For the text-containing cell, return its midpoint in [x, y] coordinate format. 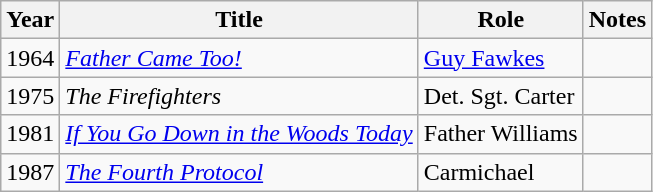
1981 [30, 134]
Carmichael [500, 172]
The Firefighters [239, 96]
The Fourth Protocol [239, 172]
Title [239, 20]
Year [30, 20]
Role [500, 20]
1964 [30, 58]
1975 [30, 96]
Det. Sgt. Carter [500, 96]
Guy Fawkes [500, 58]
Father Williams [500, 134]
Notes [617, 20]
Father Came Too! [239, 58]
1987 [30, 172]
If You Go Down in the Woods Today [239, 134]
